Detect which cell encompasses the target text, then output its [x, y] center coordinate. 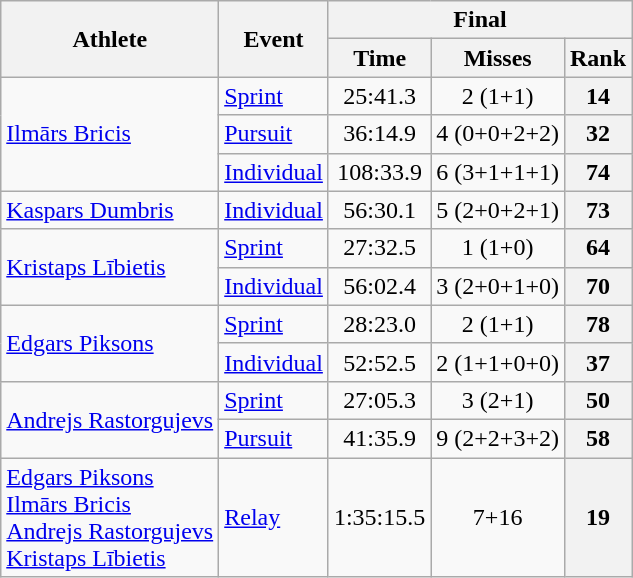
27:05.3 [379, 400]
Misses [498, 58]
108:33.9 [379, 172]
Relay [274, 518]
52:52.5 [379, 362]
6 (3+1+1+1) [498, 172]
32 [598, 134]
Final [480, 20]
Edgars Piksons [110, 343]
5 (2+0+2+1) [498, 210]
Time [379, 58]
36:14.9 [379, 134]
70 [598, 286]
Andrejs Rastorgujevs [110, 419]
1:35:15.5 [379, 518]
58 [598, 438]
19 [598, 518]
1 (1+0) [498, 248]
28:23.0 [379, 324]
74 [598, 172]
Ilmārs Bricis [110, 134]
56:02.4 [379, 286]
37 [598, 362]
Edgars PiksonsIlmārs BricisAndrejs RastorgujevsKristaps Lībietis [110, 518]
50 [598, 400]
Event [274, 39]
9 (2+2+3+2) [498, 438]
56:30.1 [379, 210]
73 [598, 210]
2 (1+1+0+0) [498, 362]
Athlete [110, 39]
25:41.3 [379, 96]
Kaspars Dumbris [110, 210]
14 [598, 96]
Kristaps Lībietis [110, 267]
3 (2+0+1+0) [498, 286]
7+16 [498, 518]
3 (2+1) [498, 400]
41:35.9 [379, 438]
4 (0+0+2+2) [498, 134]
64 [598, 248]
78 [598, 324]
27:32.5 [379, 248]
Rank [598, 58]
